Extract the [X, Y] coordinate from the center of the cell holding the provided text.  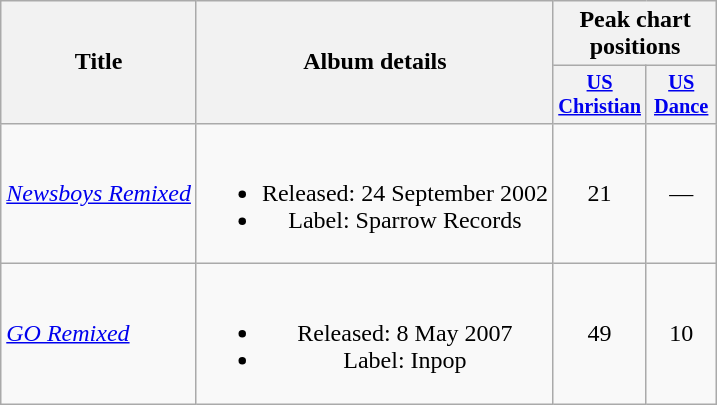
21 [599, 193]
Released: 24 September 2002Label: Sparrow Records [374, 193]
10 [682, 334]
Title [99, 62]
Album details [374, 62]
Peak chart positions [634, 34]
US Dance [682, 95]
49 [599, 334]
— [682, 193]
Released: 8 May 2007Label: Inpop [374, 334]
US Christian [599, 95]
Newsboys Remixed [99, 193]
GO Remixed [99, 334]
